Extract the (x, y) coordinate from the center of the cell holding the provided text.  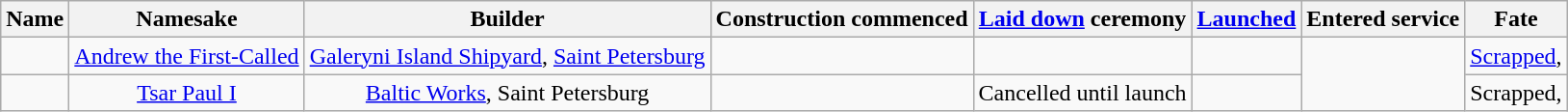
Builder (507, 19)
Construction commenced (841, 19)
Fate (1516, 19)
Laid down ceremony (1082, 19)
Launched (1247, 19)
Entered service (1383, 19)
Galeryni Island Shipyard, Saint Petersburg (507, 56)
Baltic Works, Saint Petersburg (507, 93)
Namesake (187, 19)
Cancelled until launch (1082, 93)
Tsar Paul I (187, 93)
Andrew the First-Called (187, 56)
Name (35, 19)
